Extract the (x, y) coordinate from the center of the cell holding the provided text.  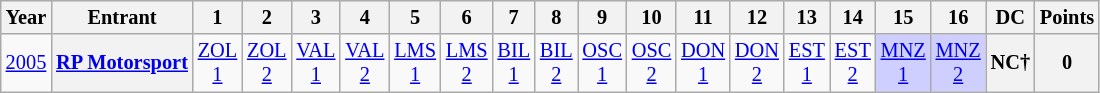
2 (266, 17)
2005 (26, 63)
Year (26, 17)
13 (807, 17)
15 (904, 17)
ZOL2 (266, 63)
VAL1 (316, 63)
LMS1 (415, 63)
OSC1 (602, 63)
EST2 (853, 63)
DON2 (757, 63)
VAL2 (364, 63)
NC† (1010, 63)
9 (602, 17)
Entrant (122, 17)
5 (415, 17)
6 (467, 17)
1 (218, 17)
0 (1067, 63)
BIL2 (556, 63)
RP Motorsport (122, 63)
11 (703, 17)
MNZ1 (904, 63)
OSC2 (652, 63)
14 (853, 17)
EST1 (807, 63)
ZOL1 (218, 63)
16 (958, 17)
8 (556, 17)
10 (652, 17)
MNZ2 (958, 63)
7 (514, 17)
DON1 (703, 63)
DC (1010, 17)
LMS2 (467, 63)
BIL1 (514, 63)
12 (757, 17)
Points (1067, 17)
3 (316, 17)
4 (364, 17)
